Return the [x, y] coordinate for the center point of the cell that contains the specified text.  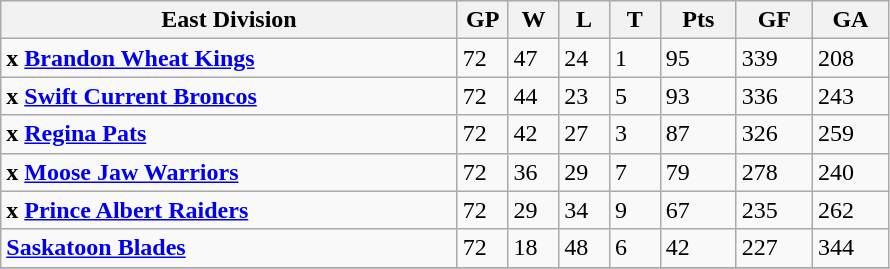
x Moose Jaw Warriors [230, 172]
Saskatoon Blades [230, 248]
23 [584, 96]
x Swift Current Broncos [230, 96]
Pts [698, 20]
326 [774, 134]
336 [774, 96]
x Regina Pats [230, 134]
GF [774, 20]
208 [850, 58]
1 [634, 58]
W [534, 20]
95 [698, 58]
44 [534, 96]
259 [850, 134]
47 [534, 58]
7 [634, 172]
243 [850, 96]
3 [634, 134]
262 [850, 210]
East Division [230, 20]
339 [774, 58]
36 [534, 172]
93 [698, 96]
6 [634, 248]
278 [774, 172]
87 [698, 134]
5 [634, 96]
67 [698, 210]
T [634, 20]
240 [850, 172]
18 [534, 248]
x Brandon Wheat Kings [230, 58]
344 [850, 248]
24 [584, 58]
235 [774, 210]
GP [482, 20]
GA [850, 20]
27 [584, 134]
48 [584, 248]
x Prince Albert Raiders [230, 210]
34 [584, 210]
227 [774, 248]
79 [698, 172]
L [584, 20]
9 [634, 210]
